Locate the cell with the specified text and output its (x, y) center coordinate. 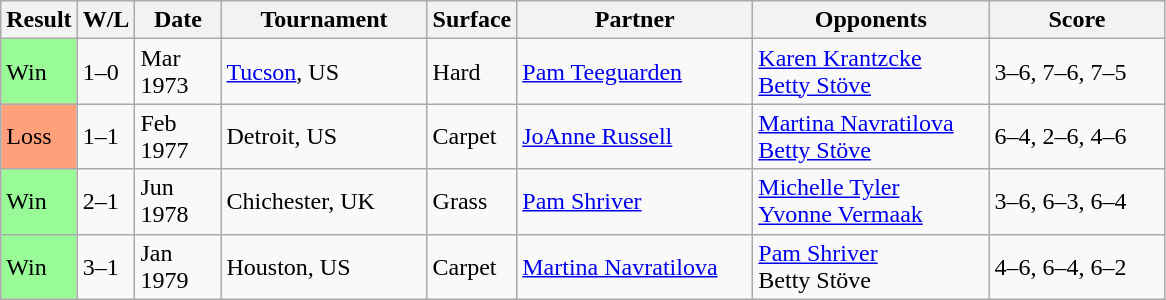
4–6, 6–4, 6–2 (1077, 266)
Score (1077, 20)
Tournament (324, 20)
Tucson, US (324, 72)
Houston, US (324, 266)
Karen Krantzcke Betty Stöve (871, 72)
Loss (39, 136)
Pam Shriver Betty Stöve (871, 266)
3–6, 7–6, 7–5 (1077, 72)
Partner (635, 20)
Jun 1978 (178, 202)
Mar 1973 (178, 72)
Feb 1977 (178, 136)
Chichester, UK (324, 202)
1–1 (106, 136)
3–1 (106, 266)
Pam Teeguarden (635, 72)
Martina Navratilova (635, 266)
Jan 1979 (178, 266)
Opponents (871, 20)
Martina Navratilova Betty Stöve (871, 136)
Michelle Tyler Yvonne Vermaak (871, 202)
Surface (472, 20)
Grass (472, 202)
Hard (472, 72)
W/L (106, 20)
Result (39, 20)
1–0 (106, 72)
6–4, 2–6, 4–6 (1077, 136)
JoAnne Russell (635, 136)
Detroit, US (324, 136)
3–6, 6–3, 6–4 (1077, 202)
Date (178, 20)
2–1 (106, 202)
Pam Shriver (635, 202)
